From the cell containing the given text, extract its center point as [x, y] coordinate. 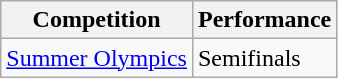
Competition [97, 20]
Summer Olympics [97, 58]
Performance [264, 20]
Semifinals [264, 58]
